Provide the (x, y) coordinate of the cell's center where the given text is located.  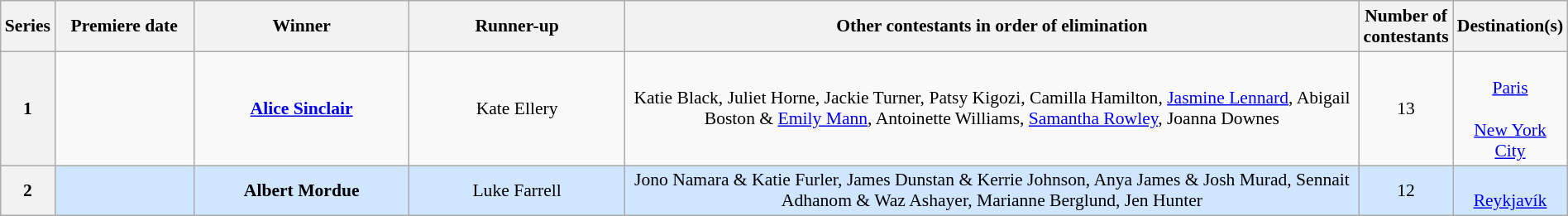
Runner-up (517, 26)
Series (28, 26)
Paris New York City (1510, 108)
2 (28, 190)
1 (28, 108)
13 (1406, 108)
Reykjavík (1510, 190)
12 (1406, 190)
Kate Ellery (517, 108)
Premiere date (124, 26)
Winner (301, 26)
Jono Namara & Katie Furler, James Dunstan & Kerrie Johnson, Anya James & Josh Murad, Sennait Adhanom & Waz Ashayer, Marianne Berglund, Jen Hunter (992, 190)
Luke Farrell (517, 190)
Destination(s) (1510, 26)
Number of contestants (1406, 26)
Albert Mordue (301, 190)
Alice Sinclair (301, 108)
Other contestants in order of elimination (992, 26)
